Output the (x, y) coordinate of the center of the cell containing the given text.  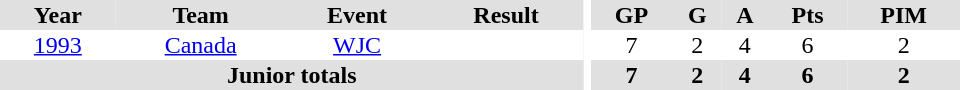
Pts (808, 15)
WJC (358, 45)
A (745, 15)
Year (58, 15)
Team (201, 15)
PIM (904, 15)
GP (631, 15)
Event (358, 15)
Result (506, 15)
G (698, 15)
Junior totals (292, 75)
Canada (201, 45)
1993 (58, 45)
